Provide the [x, y] coordinate of the cell's center where the given text is located.  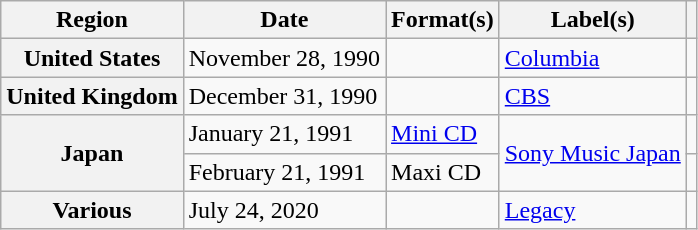
Label(s) [592, 20]
July 24, 2020 [284, 210]
November 28, 1990 [284, 58]
December 31, 1990 [284, 96]
United Kingdom [92, 96]
January 21, 1991 [284, 134]
CBS [592, 96]
Date [284, 20]
Japan [92, 153]
Format(s) [443, 20]
February 21, 1991 [284, 172]
Various [92, 210]
Region [92, 20]
Columbia [592, 58]
United States [92, 58]
Legacy [592, 210]
Maxi CD [443, 172]
Mini CD [443, 134]
Sony Music Japan [592, 153]
